Pinpoint the cell where the given text exists, returning its (X, Y) midpoint coordinate. 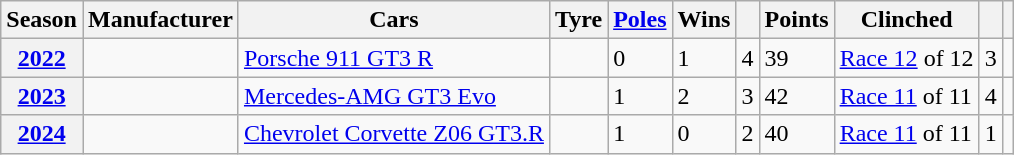
Wins (704, 20)
Tyre (578, 20)
Poles (640, 20)
2023 (42, 96)
42 (796, 96)
Chevrolet Corvette Z06 GT3.R (394, 134)
2022 (42, 58)
Season (42, 20)
Porsche 911 GT3 R (394, 58)
Race 12 of 12 (906, 58)
Mercedes-AMG GT3 Evo (394, 96)
Cars (394, 20)
39 (796, 58)
2024 (42, 134)
40 (796, 134)
Clinched (906, 20)
Points (796, 20)
Manufacturer (160, 20)
